Find where the given text appears and provide that cell's center as [x, y] coordinate. 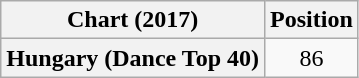
86 [312, 58]
Position [312, 20]
Hungary (Dance Top 40) [133, 58]
Chart (2017) [133, 20]
